Provide the (x, y) coordinate of the cell's center where the given text is located.  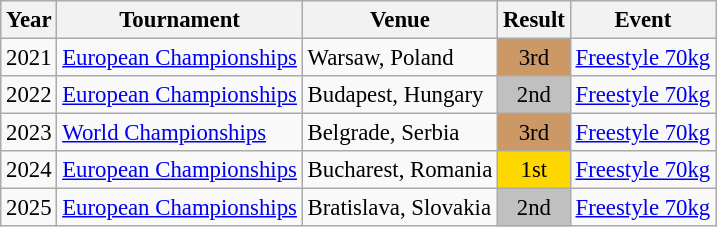
Year (29, 20)
2022 (29, 95)
Result (534, 20)
Venue (400, 20)
1st (534, 170)
World Championships (180, 133)
Warsaw, Poland (400, 58)
Event (642, 20)
Bratislava, Slovakia (400, 208)
Budapest, Hungary (400, 95)
2021 (29, 58)
2023 (29, 133)
Belgrade, Serbia (400, 133)
2024 (29, 170)
2025 (29, 208)
Bucharest, Romania (400, 170)
Tournament (180, 20)
